Pinpoint the cell where the given text exists, returning its [x, y] midpoint coordinate. 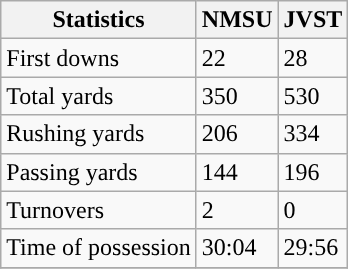
29:56 [313, 248]
0 [313, 210]
2 [237, 210]
530 [313, 96]
334 [313, 134]
JVST [313, 20]
144 [237, 172]
Rushing yards [99, 134]
22 [237, 58]
Passing yards [99, 172]
206 [237, 134]
Time of possession [99, 248]
30:04 [237, 248]
350 [237, 96]
Statistics [99, 20]
Turnovers [99, 210]
NMSU [237, 20]
Total yards [99, 96]
First downs [99, 58]
28 [313, 58]
196 [313, 172]
